Capture the cell that displays the provided text and extract its (x, y) central coordinate. 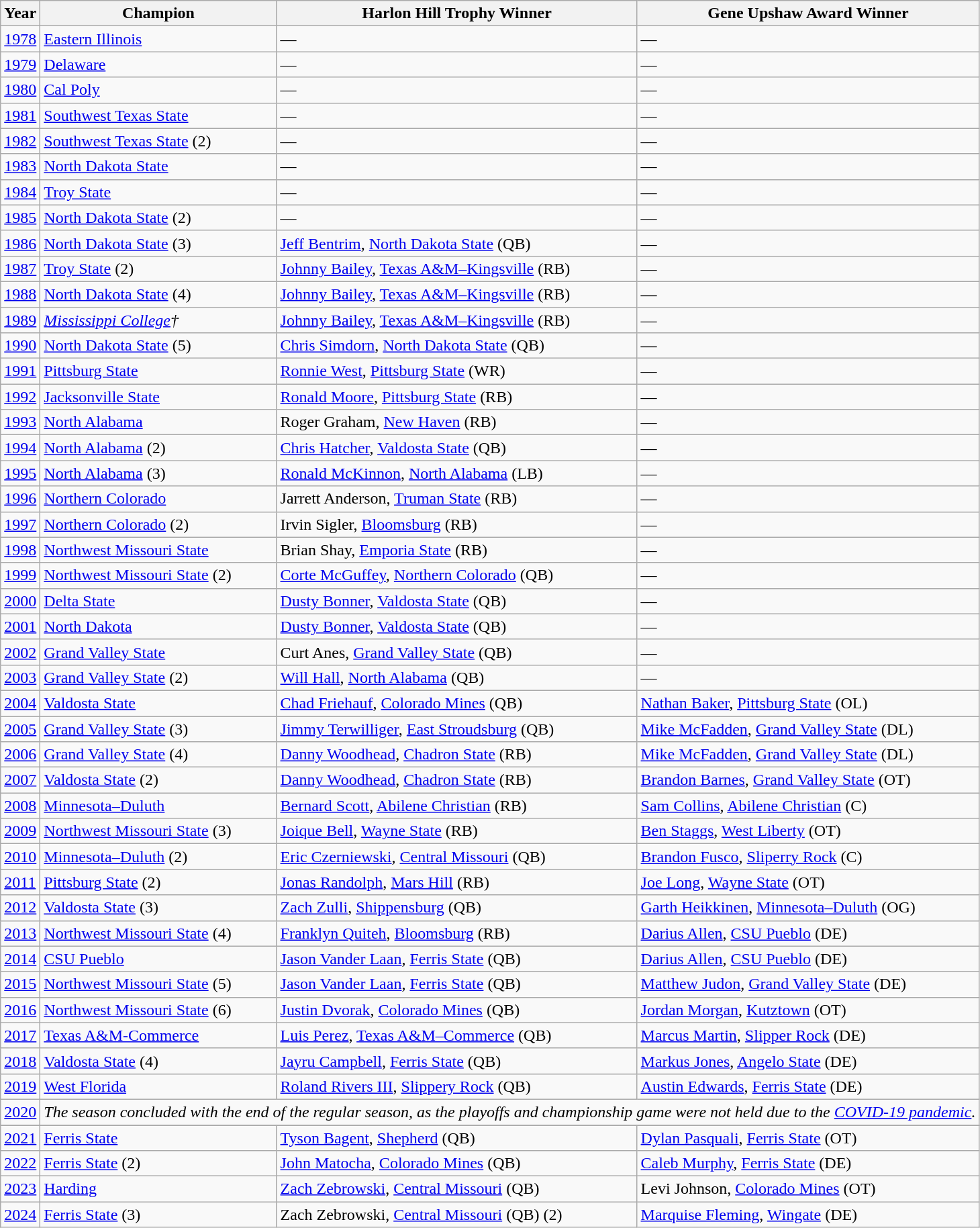
North Dakota (158, 626)
1989 (20, 320)
Northwest Missouri State (2) (158, 575)
Harlon Hill Trophy Winner (456, 13)
Roger Graham, New Haven (RB) (456, 422)
Chris Hatcher, Valdosta State (QB) (456, 448)
Troy State (2) (158, 269)
North Alabama (3) (158, 473)
Year (20, 13)
1980 (20, 90)
2020 (20, 1112)
North Dakota State (5) (158, 346)
2008 (20, 806)
Northwest Missouri State (3) (158, 831)
Brian Shay, Emporia State (RB) (456, 550)
2018 (20, 1061)
2013 (20, 933)
1986 (20, 243)
2001 (20, 626)
Delaware (158, 64)
Luis Perez, Texas A&M–Commerce (QB) (456, 1035)
Irvin Sigler, Bloomsburg (RB) (456, 524)
Austin Edwards, Ferris State (DE) (808, 1086)
Corte McGuffey, Northern Colorado (QB) (456, 575)
Gene Upshaw Award Winner (808, 13)
2019 (20, 1086)
Valdosta State (4) (158, 1061)
Sam Collins, Abilene Christian (C) (808, 806)
West Florida (158, 1086)
Ben Staggs, West Liberty (OT) (808, 831)
Marcus Martin, Slipper Rock (DE) (808, 1035)
1992 (20, 397)
1982 (20, 141)
Jonas Randolph, Mars Hill (RB) (456, 882)
Minnesota–Duluth (2) (158, 857)
1999 (20, 575)
Ronnie West, Pittsburg State (WR) (456, 371)
1990 (20, 346)
2015 (20, 984)
Ronald McKinnon, North Alabama (LB) (456, 473)
2010 (20, 857)
2023 (20, 1189)
Nathan Baker, Pittsburg State (OL) (808, 703)
North Alabama (158, 422)
1983 (20, 167)
Franklyn Quiteh, Bloomsburg (RB) (456, 933)
1984 (20, 192)
Grand Valley State (2) (158, 677)
Garth Heikkinen, Minnesota–Duluth (OG) (808, 908)
Justin Dvorak, Colorado Mines (QB) (456, 1010)
1994 (20, 448)
Dylan Pasquali, Ferris State (OT) (808, 1138)
2021 (20, 1138)
Northwest Missouri State (158, 550)
1996 (20, 499)
Northwest Missouri State (6) (158, 1010)
2002 (20, 652)
Delta State (158, 601)
Eric Czerniewski, Central Missouri (QB) (456, 857)
Caleb Murphy, Ferris State (DE) (808, 1164)
Ferris State (3) (158, 1215)
Harding (158, 1189)
2014 (20, 959)
Bernard Scott, Abilene Christian (RB) (456, 806)
Brandon Fusco, Sliperry Rock (C) (808, 857)
Will Hall, North Alabama (QB) (456, 677)
Southwest Texas State (158, 115)
2016 (20, 1010)
Grand Valley State (158, 652)
Troy State (158, 192)
Zach Zebrowski, Central Missouri (QB) (2) (456, 1215)
2022 (20, 1164)
North Dakota State (3) (158, 243)
North Dakota State (158, 167)
Brandon Barnes, Grand Valley State (OT) (808, 780)
1998 (20, 550)
2000 (20, 601)
Cal Poly (158, 90)
Northern Colorado (2) (158, 524)
1981 (20, 115)
Ferris State (158, 1138)
2012 (20, 908)
John Matocha, Colorado Mines (QB) (456, 1164)
Levi Johnson, Colorado Mines (OT) (808, 1189)
Southwest Texas State (2) (158, 141)
2003 (20, 677)
1993 (20, 422)
Northern Colorado (158, 499)
1988 (20, 294)
Zach Zebrowski, Central Missouri (QB) (456, 1189)
2006 (20, 755)
Matthew Judon, Grand Valley State (DE) (808, 984)
Champion (158, 13)
The season concluded with the end of the regular season, as the playoffs and championship game were not held due to the COVID-19 pandemic. (510, 1112)
Ronald Moore, Pittsburg State (RB) (456, 397)
Tyson Bagent, Shepherd (QB) (456, 1138)
Chad Friehauf, Colorado Mines (QB) (456, 703)
Chris Simdorn, North Dakota State (QB) (456, 346)
North Dakota State (2) (158, 218)
2004 (20, 703)
2011 (20, 882)
Pittsburg State (2) (158, 882)
Jarrett Anderson, Truman State (RB) (456, 499)
Jeff Bentrim, North Dakota State (QB) (456, 243)
Roland Rivers III, Slippery Rock (QB) (456, 1086)
1991 (20, 371)
Pittsburg State (158, 371)
Marquise Fleming, Wingate (DE) (808, 1215)
Zach Zulli, Shippensburg (QB) (456, 908)
1985 (20, 218)
Minnesota–Duluth (158, 806)
Jayru Campbell, Ferris State (QB) (456, 1061)
North Dakota State (4) (158, 294)
Valdosta State (2) (158, 780)
1987 (20, 269)
2005 (20, 728)
CSU Pueblo (158, 959)
Jordan Morgan, Kutztown (OT) (808, 1010)
Valdosta State (158, 703)
2024 (20, 1215)
Northwest Missouri State (5) (158, 984)
1978 (20, 39)
Joique Bell, Wayne State (RB) (456, 831)
Eastern Illinois (158, 39)
1979 (20, 64)
Joe Long, Wayne State (OT) (808, 882)
2017 (20, 1035)
1997 (20, 524)
Mississippi College† (158, 320)
Jacksonville State (158, 397)
Jimmy Terwilliger, East Stroudsburg (QB) (456, 728)
Texas A&M-Commerce (158, 1035)
2009 (20, 831)
2007 (20, 780)
Grand Valley State (3) (158, 728)
Grand Valley State (4) (158, 755)
Northwest Missouri State (4) (158, 933)
1995 (20, 473)
Valdosta State (3) (158, 908)
North Alabama (2) (158, 448)
Markus Jones, Angelo State (DE) (808, 1061)
Curt Anes, Grand Valley State (QB) (456, 652)
Ferris State (2) (158, 1164)
